Extract the [X, Y] coordinate from the center of the cell holding the provided text.  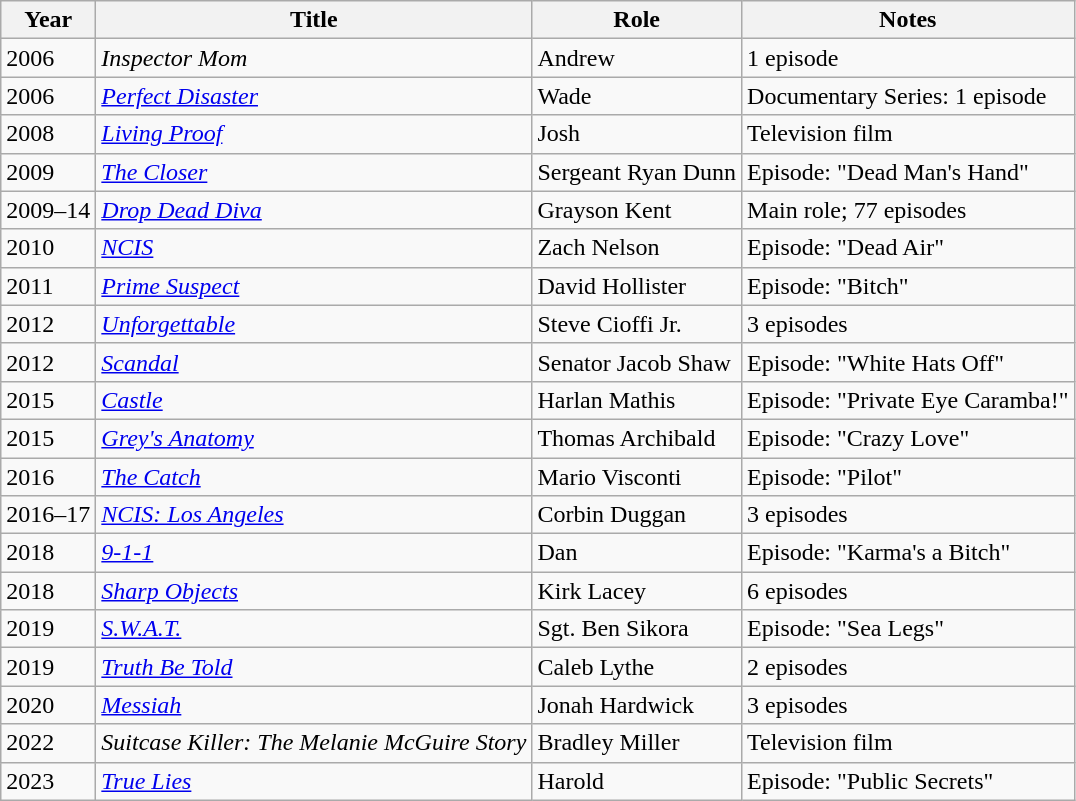
2 episodes [908, 667]
Episode: "Sea Legs" [908, 629]
Episode: "Public Secrets" [908, 781]
Notes [908, 20]
Documentary Series: 1 episode [908, 96]
Year [48, 20]
Jonah Hardwick [637, 705]
The Catch [314, 477]
David Hollister [637, 286]
2009–14 [48, 210]
Castle [314, 400]
2009 [48, 172]
Corbin Duggan [637, 515]
Scandal [314, 362]
Title [314, 20]
1 episode [908, 58]
Episode: "Crazy Love" [908, 438]
2010 [48, 248]
Andrew [637, 58]
2016 [48, 477]
S.W.A.T. [314, 629]
2020 [48, 705]
2023 [48, 781]
Bradley Miller [637, 743]
2008 [48, 134]
The Closer [314, 172]
Sergeant Ryan Dunn [637, 172]
Living Proof [314, 134]
Episode: "White Hats Off" [908, 362]
Truth Be Told [314, 667]
Episode: "Pilot" [908, 477]
Episode: "Bitch" [908, 286]
Harlan Mathis [637, 400]
Main role; 77 episodes [908, 210]
Episode: "Dead Man's Hand" [908, 172]
Episode: "Dead Air" [908, 248]
9-1-1 [314, 553]
Thomas Archibald [637, 438]
Caleb Lythe [637, 667]
Sgt. Ben Sikora [637, 629]
Zach Nelson [637, 248]
Grey's Anatomy [314, 438]
Steve Cioffi Jr. [637, 324]
2011 [48, 286]
Suitcase Killer: The Melanie McGuire Story [314, 743]
Sharp Objects [314, 591]
Wade [637, 96]
Role [637, 20]
Kirk Lacey [637, 591]
Inspector Mom [314, 58]
NCIS [314, 248]
Senator Jacob Shaw [637, 362]
Grayson Kent [637, 210]
Perfect Disaster [314, 96]
Dan [637, 553]
2016–17 [48, 515]
Prime Suspect [314, 286]
2022 [48, 743]
True Lies [314, 781]
Unforgettable [314, 324]
Messiah [314, 705]
6 episodes [908, 591]
NCIS: Los Angeles [314, 515]
Drop Dead Diva [314, 210]
Josh [637, 134]
Episode: "Private Eye Caramba!" [908, 400]
Episode: "Karma's a Bitch" [908, 553]
Mario Visconti [637, 477]
Harold [637, 781]
